Extract the [X, Y] coordinate from the center of the cell holding the provided text.  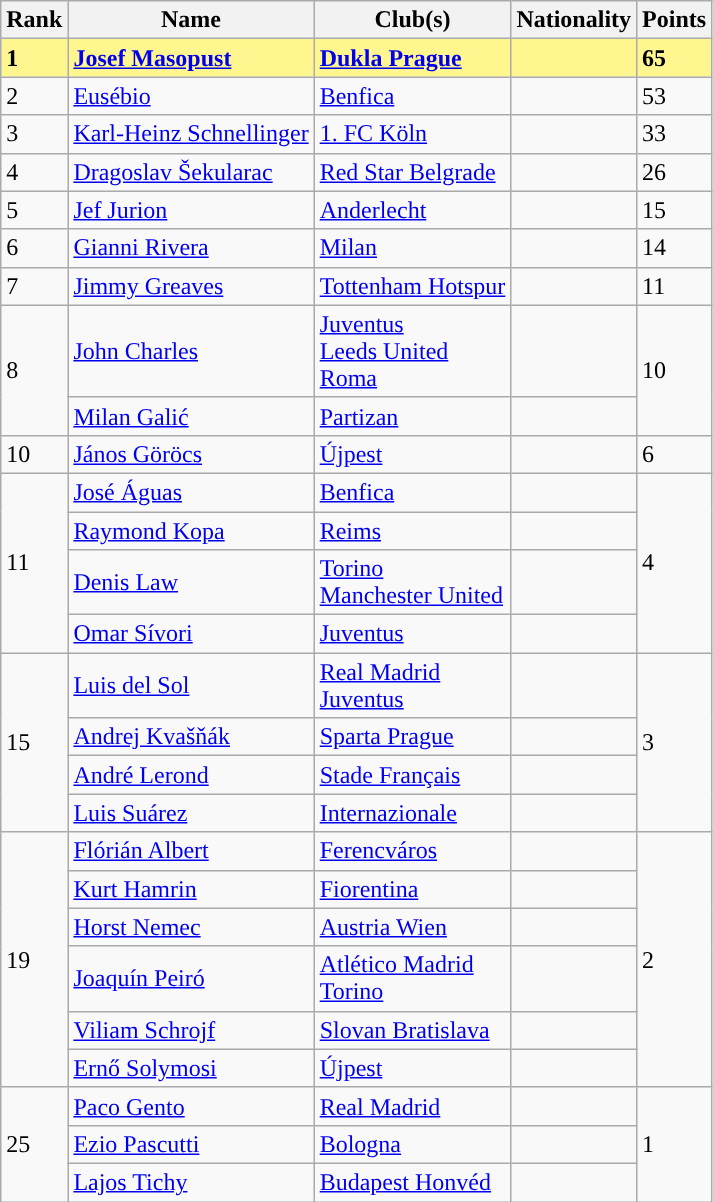
26 [674, 172]
Real Madrid Juventus [412, 686]
Jef Jurion [191, 210]
Budapest Honvéd [412, 1182]
Omar Sívori [191, 634]
7 [34, 286]
53 [674, 96]
Eusébio [191, 96]
5 [34, 210]
Dragoslav Šekularac [191, 172]
Luis del Sol [191, 686]
19 [34, 960]
14 [674, 248]
Reims [412, 531]
Jimmy Greaves [191, 286]
André Lerond [191, 775]
Tottenham Hotspur [412, 286]
1. FC Köln [412, 134]
Andrej Kvašňák [191, 737]
33 [674, 134]
Juventus [412, 634]
Slovan Bratislava [412, 1030]
Flórián Albert [191, 851]
Bologna [412, 1144]
Internazionale [412, 813]
Luis Suárez [191, 813]
José Águas [191, 492]
Anderlecht [412, 210]
Horst Nemec [191, 927]
János Göröcs [191, 454]
Fiorentina [412, 889]
John Charles [191, 351]
Name [191, 20]
Stade Français [412, 775]
Ferencváros [412, 851]
Josef Masopust [191, 58]
Kurt Hamrin [191, 889]
Gianni Rivera [191, 248]
Points [674, 20]
Milan Galić [191, 416]
Dukla Prague [412, 58]
65 [674, 58]
Rank [34, 20]
Lajos Tichy [191, 1182]
Ernő Solymosi [191, 1068]
Ezio Pascutti [191, 1144]
Sparta Prague [412, 737]
8 [34, 370]
Denis Law [191, 582]
Viliam Schrojf [191, 1030]
Joaquín Peiró [191, 978]
Karl-Heinz Schnellinger [191, 134]
Atlético Madrid Torino [412, 978]
Partizan [412, 416]
25 [34, 1144]
Raymond Kopa [191, 531]
Red Star Belgrade [412, 172]
Torino Manchester United [412, 582]
Juventus Leeds United Roma [412, 351]
Nationality [574, 20]
Club(s) [412, 20]
Paco Gento [191, 1106]
Real Madrid [412, 1106]
Austria Wien [412, 927]
Milan [412, 248]
